Determine the [x, y] coordinate at the center of the cell enclosing the given text.  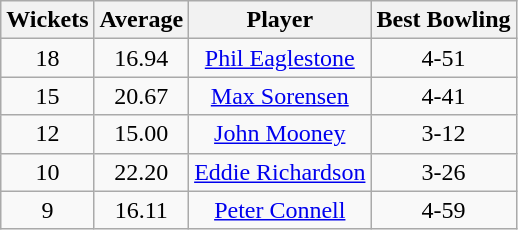
4-59 [444, 210]
16.11 [142, 210]
Average [142, 20]
Wickets [48, 20]
Peter Connell [280, 210]
15.00 [142, 134]
Best Bowling [444, 20]
22.20 [142, 172]
John Mooney [280, 134]
Eddie Richardson [280, 172]
12 [48, 134]
Player [280, 20]
9 [48, 210]
20.67 [142, 96]
16.94 [142, 58]
18 [48, 58]
Max Sorensen [280, 96]
4-41 [444, 96]
10 [48, 172]
4-51 [444, 58]
Phil Eaglestone [280, 58]
15 [48, 96]
3-12 [444, 134]
3-26 [444, 172]
